Extract the [x, y] coordinate from the center of the cell holding the provided text.  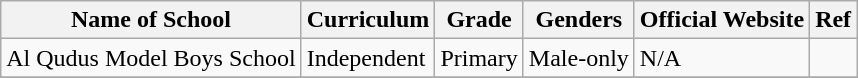
Grade [479, 20]
Primary [479, 58]
Ref [834, 20]
Al Qudus Model Boys School [151, 58]
Independent [368, 58]
Official Website [722, 20]
Genders [578, 20]
Male-only [578, 58]
Curriculum [368, 20]
Name of School [151, 20]
N/A [722, 58]
